Identify which cell holds the provided text, then report its (X, Y) central coordinate. 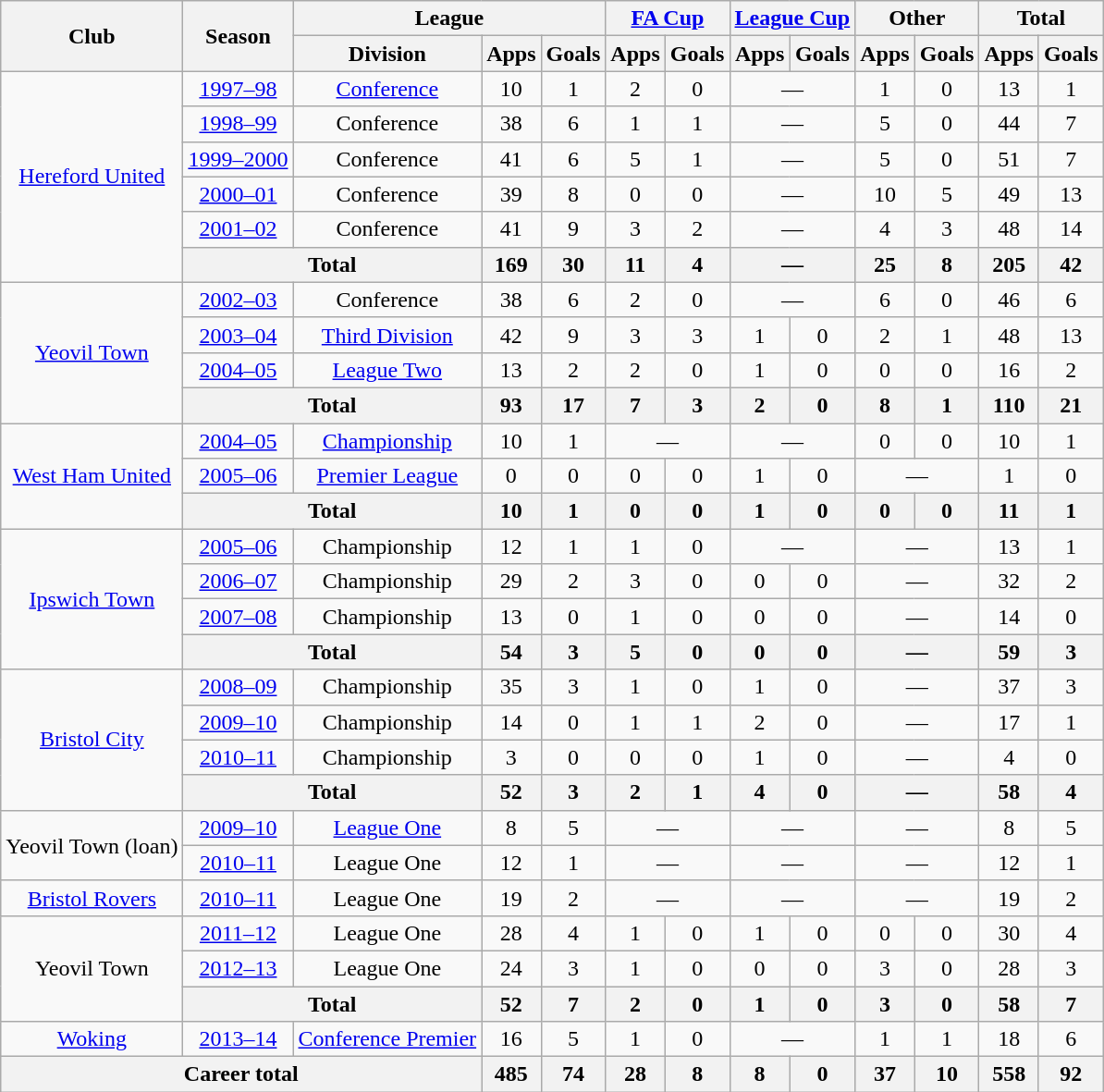
29 (511, 582)
Ipswich Town (92, 599)
485 (511, 1074)
35 (511, 687)
Career total (241, 1074)
Bristol City (92, 740)
2011–12 (239, 933)
Yeovil Town (loan) (92, 845)
2006–07 (239, 582)
32 (1009, 582)
2008–09 (239, 687)
93 (511, 405)
2002–03 (239, 300)
Hereford United (92, 177)
49 (1009, 194)
110 (1009, 405)
44 (1009, 124)
51 (1009, 159)
West Ham United (92, 476)
League Two (387, 370)
24 (511, 968)
1999–2000 (239, 159)
2001–02 (239, 229)
1998–99 (239, 124)
Third Division (387, 335)
205 (1009, 264)
Club (92, 36)
2000–01 (239, 194)
League (449, 18)
18 (1009, 1039)
Other (917, 18)
Woking (92, 1039)
39 (511, 194)
League Cup (792, 18)
54 (511, 652)
Bristol Rovers (92, 898)
21 (1071, 405)
25 (885, 264)
59 (1009, 652)
Division (387, 54)
2007–08 (239, 617)
FA Cup (668, 18)
169 (511, 264)
2003–04 (239, 335)
Conference Premier (387, 1039)
74 (573, 1074)
2012–13 (239, 968)
Season (239, 36)
Premier League (387, 476)
46 (1009, 300)
92 (1071, 1074)
2013–14 (239, 1039)
558 (1009, 1074)
1997–98 (239, 89)
